Find where the given text appears and provide that cell's center as [x, y] coordinate. 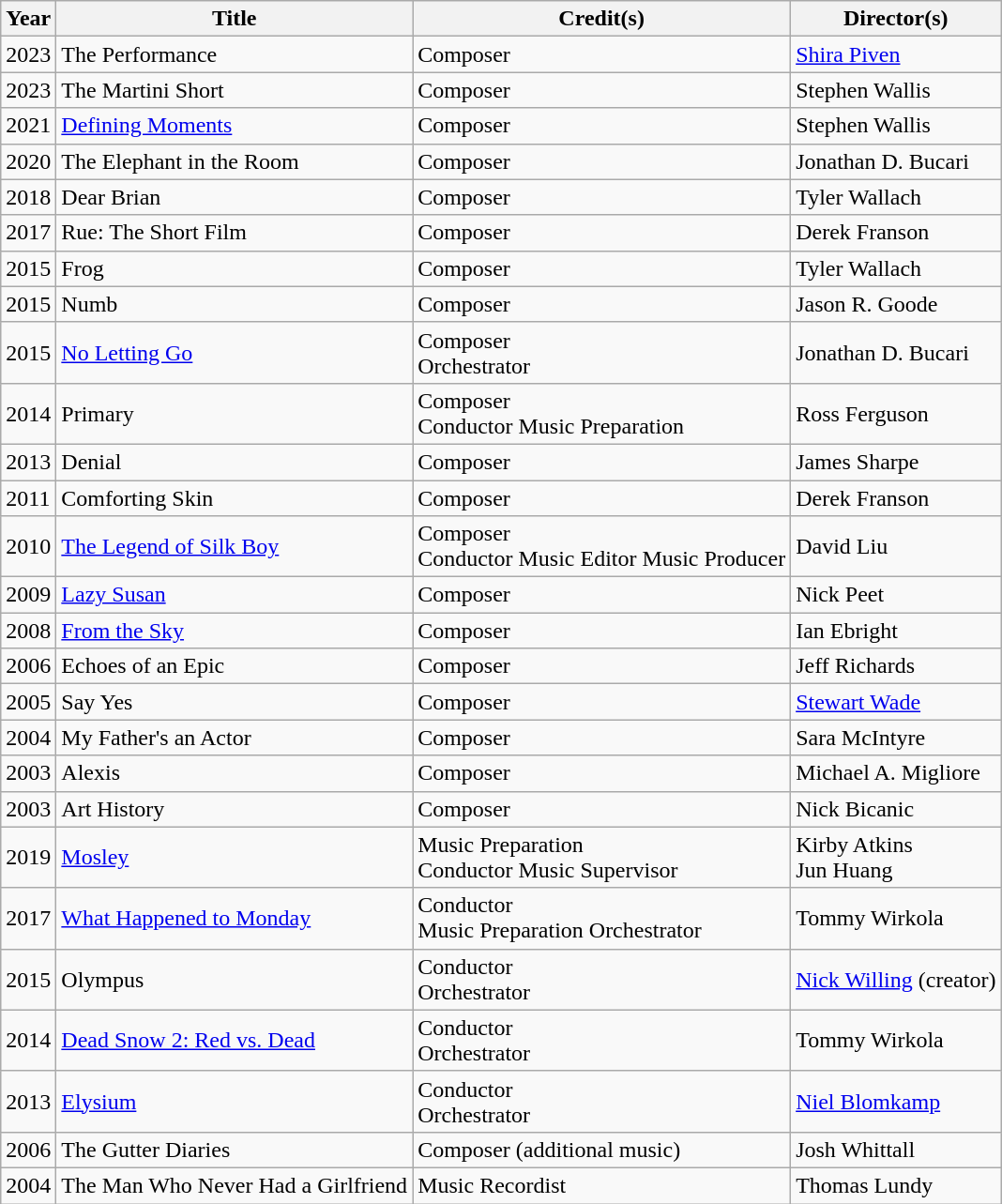
The Martini Short [235, 90]
Credit(s) [602, 19]
ComposerConductor Music Preparation [602, 413]
2010 [28, 546]
Music Recordist [602, 1185]
2018 [28, 197]
Primary [235, 413]
Ross Ferguson [896, 413]
David Liu [896, 546]
Denial [235, 462]
What Happened to Monday [235, 918]
Title [235, 19]
Ian Ebright [896, 631]
2021 [28, 126]
2019 [28, 858]
ComposerConductor Music Editor Music Producer [602, 546]
Dead Snow 2: Red vs. Dead [235, 1040]
Shira Piven [896, 54]
The Legend of Silk Boy [235, 546]
From the Sky [235, 631]
Director(s) [896, 19]
Nick Peet [896, 595]
Music PreparationConductor Music Supervisor [602, 858]
Lazy Susan [235, 595]
2011 [28, 498]
The Man Who Never Had a Girlfriend [235, 1185]
Mosley [235, 858]
Jason R. Goode [896, 304]
Defining Moments [235, 126]
The Elephant in the Room [235, 161]
The Gutter Diaries [235, 1150]
Say Yes [235, 702]
Alexis [235, 773]
Art History [235, 809]
Dear Brian [235, 197]
2005 [28, 702]
ComposerOrchestrator [602, 353]
My Father's an Actor [235, 738]
Olympus [235, 980]
Composer (additional music) [602, 1150]
Kirby AtkinsJun Huang [896, 858]
Echoes of an Epic [235, 666]
Jeff Richards [896, 666]
No Letting Go [235, 353]
Thomas Lundy [896, 1185]
Michael A. Migliore [896, 773]
Josh Whittall [896, 1150]
Sara McIntyre [896, 738]
Frog [235, 268]
Comforting Skin [235, 498]
Rue: The Short Film [235, 233]
2020 [28, 161]
Nick Bicanic [896, 809]
ConductorMusic Preparation Orchestrator [602, 918]
Year [28, 19]
2009 [28, 595]
Elysium [235, 1102]
Nick Willing (creator) [896, 980]
Stewart Wade [896, 702]
Niel Blomkamp [896, 1102]
Numb [235, 304]
The Performance [235, 54]
2008 [28, 631]
James Sharpe [896, 462]
